Output the (X, Y) coordinate of the center of the cell containing the given text.  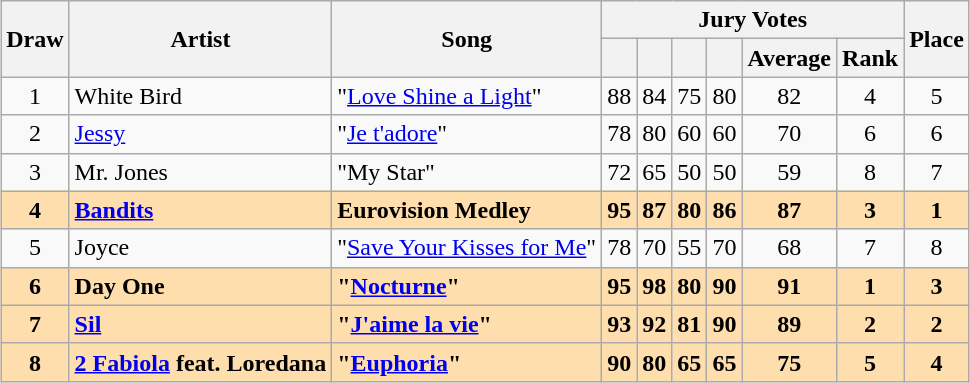
"Je t'adore" (467, 134)
Sil (200, 324)
Rank (870, 58)
Jessy (200, 134)
"My Star" (467, 172)
"Nocturne" (467, 286)
2 Fabiola feat. Loredana (200, 362)
82 (790, 96)
84 (654, 96)
"Euphoria" (467, 362)
93 (620, 324)
Bandits (200, 210)
"J'aime la vie" (467, 324)
Jury Votes (753, 20)
59 (790, 172)
Place (937, 39)
"Love Shine a Light" (467, 96)
55 (690, 248)
Eurovision Medley (467, 210)
81 (690, 324)
"Save Your Kisses for Me" (467, 248)
Joyce (200, 248)
Mr. Jones (200, 172)
91 (790, 286)
86 (724, 210)
89 (790, 324)
92 (654, 324)
White Bird (200, 96)
68 (790, 248)
Artist (200, 39)
Song (467, 39)
Draw (35, 39)
Day One (200, 286)
Average (790, 58)
98 (654, 286)
88 (620, 96)
72 (620, 172)
